Search for the cell housing the specified text and yield its [x, y] center coordinate. 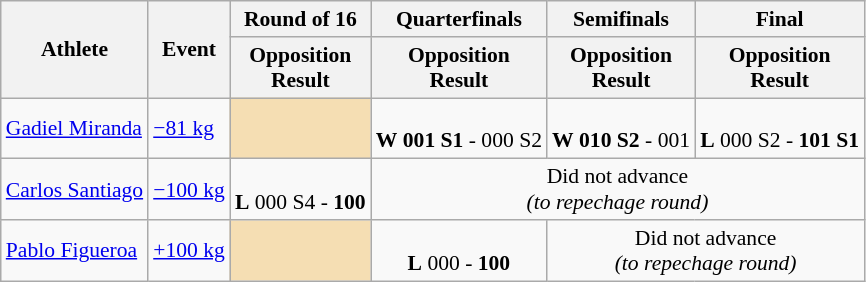
Pablo Figueroa [74, 250]
−100 kg [189, 190]
L 000 S4 - 100 [300, 190]
Event [189, 50]
Final [780, 19]
Round of 16 [300, 19]
L 000 - 100 [459, 250]
−81 kg [189, 128]
Quarterfinals [459, 19]
L 000 S2 - 101 S1 [780, 128]
W 001 S1 - 000 S2 [459, 128]
Semifinals [621, 19]
Athlete [74, 50]
Gadiel Miranda [74, 128]
Carlos Santiago [74, 190]
W 010 S2 - 001 [621, 128]
+100 kg [189, 250]
